From the cell containing the given text, extract its center point as (X, Y) coordinate. 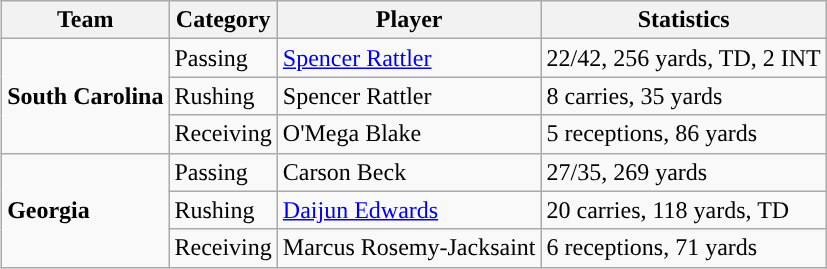
20 carries, 118 yards, TD (684, 210)
Statistics (684, 20)
8 carries, 35 yards (684, 96)
Georgia (86, 210)
Marcus Rosemy-Jacksaint (409, 248)
O'Mega Blake (409, 134)
27/35, 269 yards (684, 172)
6 receptions, 71 yards (684, 248)
Carson Beck (409, 172)
South Carolina (86, 96)
22/42, 256 yards, TD, 2 INT (684, 58)
Team (86, 20)
Category (223, 20)
5 receptions, 86 yards (684, 134)
Daijun Edwards (409, 210)
Player (409, 20)
